Return [x, y] of the center of cell containing provided text 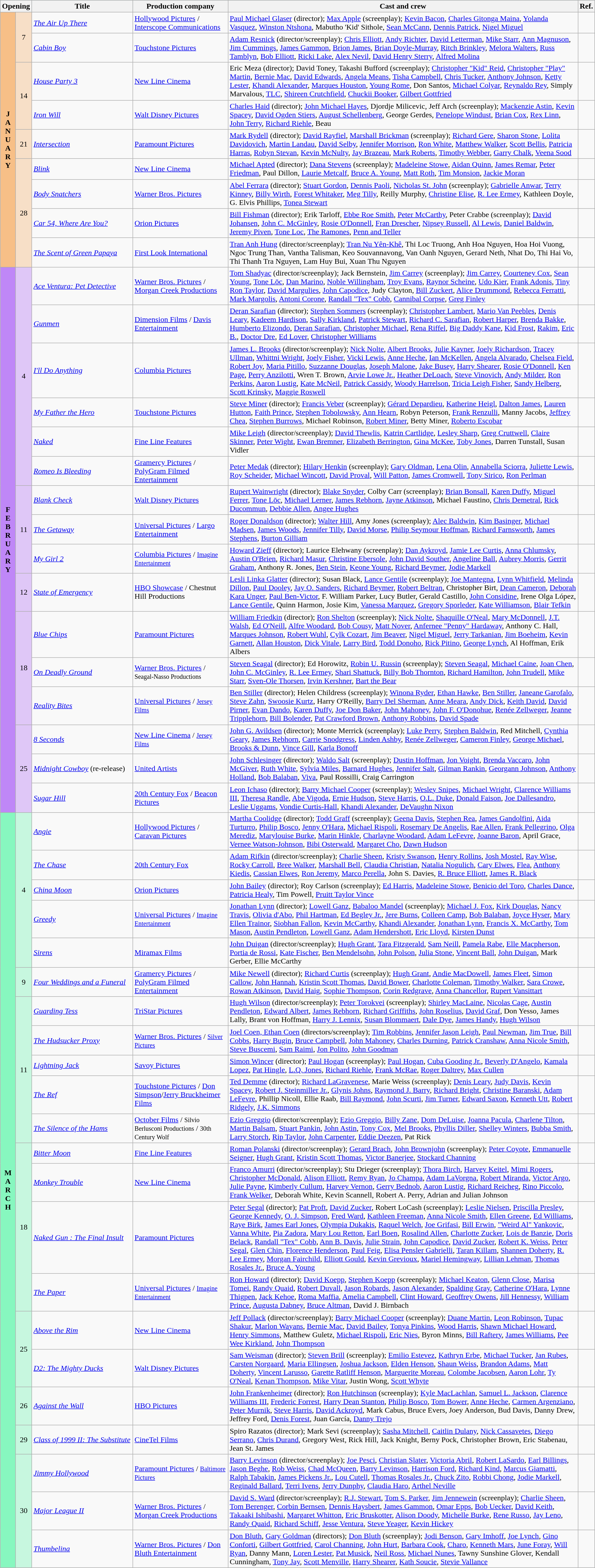
21 [24, 144]
TriStar Pictures [181, 1011]
29 [24, 1440]
Sugar Hill [82, 798]
Major League II [82, 1511]
Hollywood Pictures / Caravan Pictures [181, 831]
JANUARY [8, 140]
Production company [181, 6]
Monkey Trouble [82, 1182]
Hollywood Pictures / Interscope Communications [181, 23]
My Father the Hero [82, 412]
New Line Cinema / Jersey Films [181, 739]
United Artists [181, 768]
Warner Bros. Pictures / Seagal-Nasso Productions [181, 672]
Gunmen [82, 324]
Blank Check [82, 500]
Warner Bros. Pictures / Silver Pictures [181, 1040]
9 [24, 982]
Romeo Is Bleeding [82, 471]
Thumbelina [82, 1549]
8 Seconds [82, 739]
The Scent of Green Papaya [82, 252]
Against the Wall [82, 1406]
26 [24, 1406]
Universal Pictures / Jersey Films [181, 706]
Miramax Films [181, 953]
Ref. [586, 6]
Opening [16, 6]
The Ref [82, 1094]
The Hudsucker Proxy [82, 1040]
Warner Bros. Pictures [181, 194]
Ace Ventura: Pet Detective [82, 286]
Iron Will [82, 115]
My Girl 2 [82, 559]
Lightning Jack [82, 1065]
Touchstone Pictures / Don Simpson/Jerry Bruckheimer Films [181, 1094]
Savoy Pictures [181, 1065]
Class of 1999 II: The Substitute [82, 1440]
Universal Pictures / Largo Entertainment [181, 529]
Paramount Pictures / Baltimore Pictures [181, 1473]
October Films / Silvio Berlusconi Productions / 30th Century Wolf [181, 1128]
State of Emergency [82, 592]
The Getaway [82, 529]
Angie [82, 831]
Intersection [82, 144]
FEBRUARY [8, 540]
Bitter Moon [82, 1153]
Dimension Films / Davis Entertainment [181, 324]
28 [24, 213]
14 [24, 96]
The Paper [82, 1292]
Midnight Cowboy (re-release) [82, 768]
Title [82, 6]
Cast and crew [403, 6]
HBO Showcase / Chestnut Hill Productions [181, 592]
Body Snatchers [82, 194]
Warner Bros. Pictures / Don Bluth Entertainment [181, 1549]
Jimmy Hollywood [82, 1473]
China Moon [82, 890]
Blink [82, 169]
Columbia Pictures [181, 370]
The Silence of the Hams [82, 1128]
7 [24, 37]
House Party 3 [82, 81]
12 [24, 592]
Guarding Tess [82, 1011]
Greedy [82, 919]
HBO Pictures [181, 1406]
Blue Chips [82, 634]
First Look International [181, 252]
MARCH [8, 1190]
Cabin Boy [82, 48]
20th Century Fox [181, 865]
On Deadly Ground [82, 672]
Reality Bites [82, 706]
Four Weddings and a Funeral [82, 982]
Naked [82, 442]
Sirens [82, 953]
Naked Gun : The Final Insult [82, 1237]
20th Century Fox / Beacon Pictures [181, 798]
CineTel Films [181, 1440]
The Chase [82, 865]
Above the Rim [82, 1330]
I'll Do Anything [82, 370]
D2: The Mighty Ducks [82, 1368]
30 [24, 1511]
Columbia Pictures / Imagine Entertainment [181, 559]
Car 54, Where Are You? [82, 223]
The Air Up There [82, 23]
